Detect which cell encompasses the target text, then output its (x, y) center coordinate. 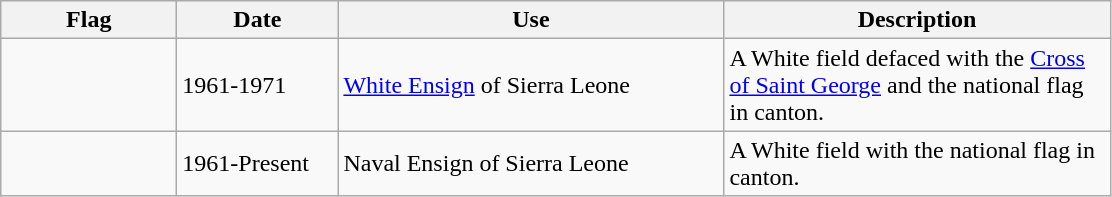
A White field defaced with the Cross of Saint George and the national flag in canton. (917, 85)
1961-1971 (258, 85)
Naval Ensign of Sierra Leone (531, 164)
A White field with the national flag in canton. (917, 164)
Use (531, 20)
Description (917, 20)
Date (258, 20)
White Ensign of Sierra Leone (531, 85)
Flag (89, 20)
1961-Present (258, 164)
